Output the [X, Y] coordinate of the center of the cell containing the given text.  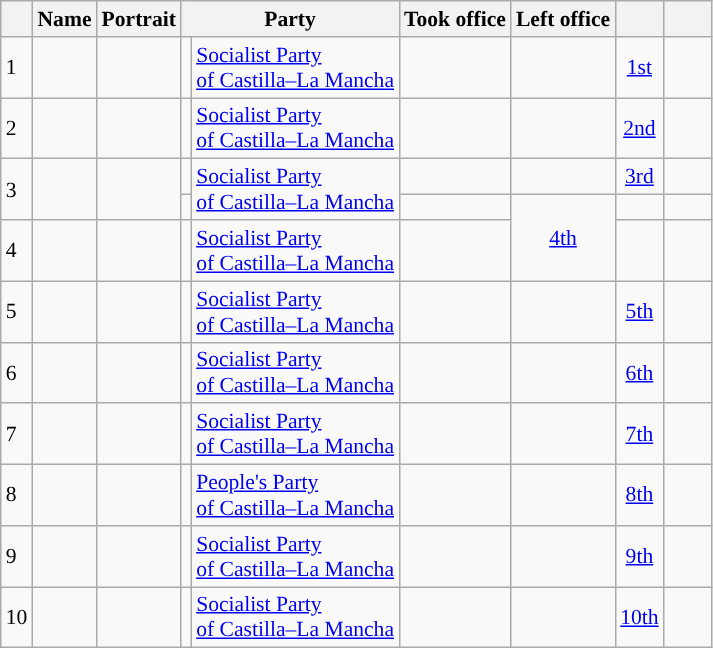
4th [563, 238]
6th [640, 372]
Portrait [139, 19]
1 [17, 68]
9th [640, 556]
8 [17, 496]
Took office [455, 19]
Party [290, 19]
10 [17, 618]
3 [17, 190]
5 [17, 312]
People's Partyof Castilla–La Mancha [295, 496]
10th [640, 618]
Name [64, 19]
9 [17, 556]
7th [640, 434]
4 [17, 250]
3rd [640, 177]
Left office [563, 19]
6 [17, 372]
1st [640, 68]
8th [640, 496]
2 [17, 128]
2nd [640, 128]
7 [17, 434]
5th [640, 312]
